Find where the given text appears and provide that cell's center as [x, y] coordinate. 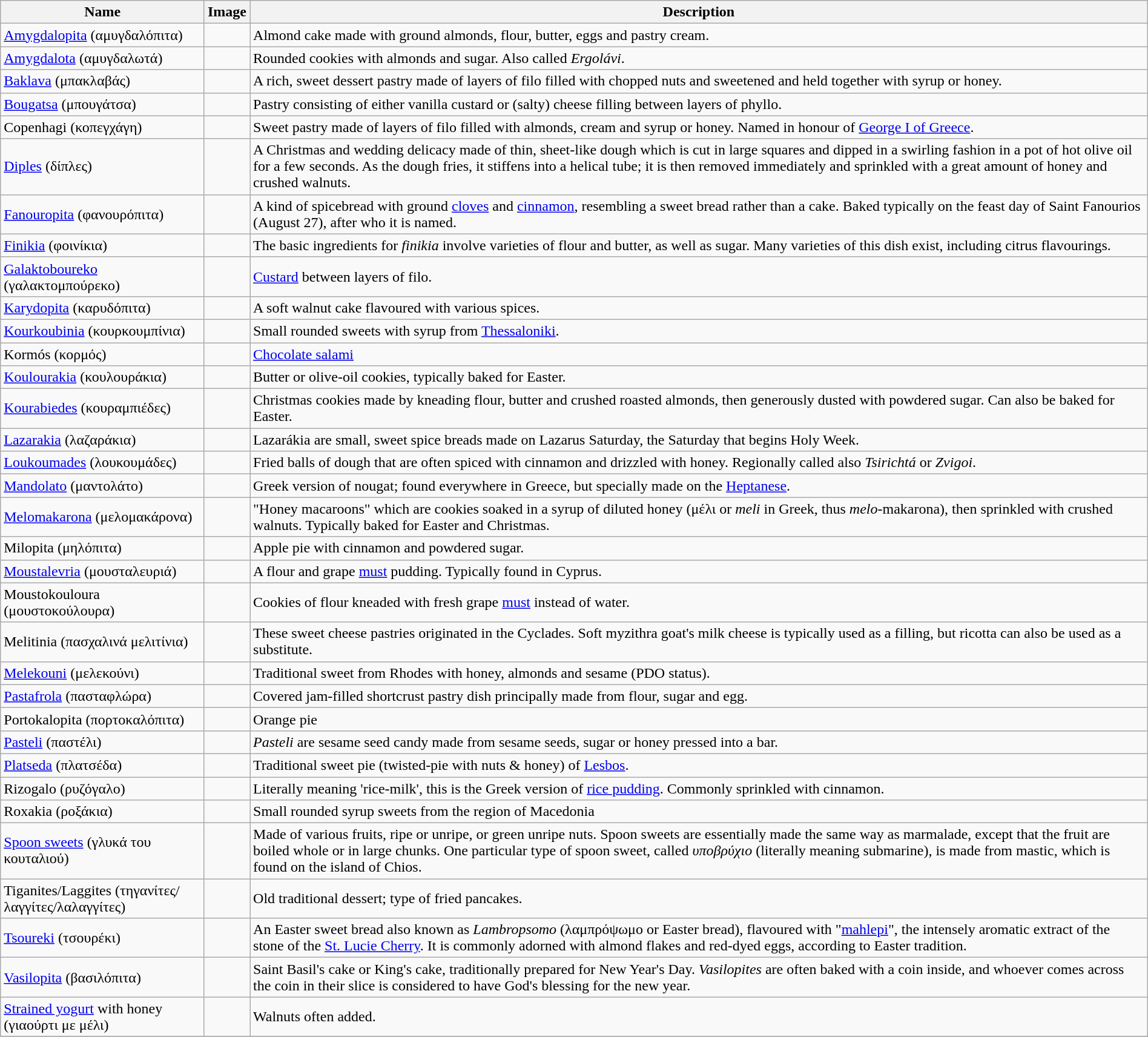
Rounded cookies with almonds and sugar. Also called Ergolávi. [699, 58]
Amygdalopita (αμυγδαλόπιτα) [103, 35]
Description [699, 12]
Small rounded sweets with syrup from Thessaloniki. [699, 331]
A flour and grape must pudding. Typically found in Cyprus. [699, 571]
Loukoumades (λουκουμάδες) [103, 463]
Tiganites/Laggites (τηγανίτες/λαγγίτες/λαλαγγίτες) [103, 899]
Platseda (πλατσέδα) [103, 765]
Image [226, 12]
Diples (δίπλες) [103, 167]
Melekouni (μελεκούνι) [103, 673]
Strained yogurt with honey (γιαούρτι με μέλι) [103, 1016]
Spoon sweets (γλυκά του κουταλιού) [103, 851]
Walnuts often added. [699, 1016]
Rizogalo (ρυζόγαλο) [103, 788]
Bougatsa (μπουγάτσα) [103, 104]
A rich, sweet dessert pastry made of layers of filo filled with chopped nuts and sweetened and held together with syrup or honey. [699, 81]
Apple pie with cinnamon and powdered sugar. [699, 548]
Moustokouloura (μουστοκούλουρα) [103, 602]
Melitinia (πασχαλινά μελιτίνια) [103, 642]
Name [103, 12]
Koulourakia (κουλουράκια) [103, 377]
Kormós (κορμός) [103, 354]
Butter or olive-oil cookies, typically baked for Easter. [699, 377]
Galaktoboureko (γαλακτομπούρεκο) [103, 276]
Moustalevria (μουσταλευριά) [103, 571]
Pasteli (παστέλι) [103, 742]
Fried balls of dough that are often spiced with cinnamon and drizzled with honey. Regionally called also Tsirichtá or Zvigoi. [699, 463]
Copenhagi (κοπεγχάγη) [103, 127]
Amygdalota (αμυγδαλωτά) [103, 58]
Finikia (φοινίκια) [103, 245]
Traditional sweet from Rhodes with honey, almonds and sesame (PDO status). [699, 673]
Baklava (μπακλαβάς) [103, 81]
Custard between layers of filo. [699, 276]
Old traditional dessert; type of fried pancakes. [699, 899]
Literally meaning 'rice-milk', this is the Greek version of rice pudding. Commonly sprinkled with cinnamon. [699, 788]
Covered jam-filled shortcrust pastry dish principally made from flour, sugar and egg. [699, 696]
Sweet pastry made of layers of filo filled with almonds, cream and syrup or honey. Named in honour of George I of Greece. [699, 127]
Kourabiedes (κουραμπιέδες) [103, 408]
Lazarákia are small, sweet spice breads made on Lazarus Saturday, the Saturday that begins Holy Week. [699, 440]
A soft walnut cake flavoured with various spices. [699, 308]
Mandolato (μαντολάτο) [103, 486]
Small rounded syrup sweets from the region of Macedonia [699, 812]
Kourkoubinia (κουρκουμπίνια) [103, 331]
Tsoureki (τσουρέκι) [103, 938]
Milopita (μηλόπιτα) [103, 548]
Chocolate salami [699, 354]
Pasteli are sesame seed candy made from sesame seeds, sugar or honey pressed into a bar. [699, 742]
Greek version of nougat; found everywhere in Greece, but specially made on the Heptanese. [699, 486]
Roxakia (ροξάκια) [103, 812]
Orange pie [699, 719]
Cookies of flour kneaded with fresh grape must instead of water. [699, 602]
Portokalopita (πορτοκαλόπιτα) [103, 719]
Pastafrola (πασταφλώρα) [103, 696]
Traditional sweet pie (twisted-pie with nuts & honey) of Lesbos. [699, 765]
Karydopita (καρυδόπιτα) [103, 308]
Pastry consisting of either vanilla custard or (salty) cheese filling between layers of phyllo. [699, 104]
Vasilopita (βασιλόπιτα) [103, 978]
Melomakarona (μελομακάρονα) [103, 517]
Fanouropita (φανουρόπιτα) [103, 214]
Almond cake made with ground almonds, flour, butter, eggs and pastry cream. [699, 35]
Lazarakia (λαζαράκια) [103, 440]
